For the text-containing cell, return its midpoint in (X, Y) coordinate format. 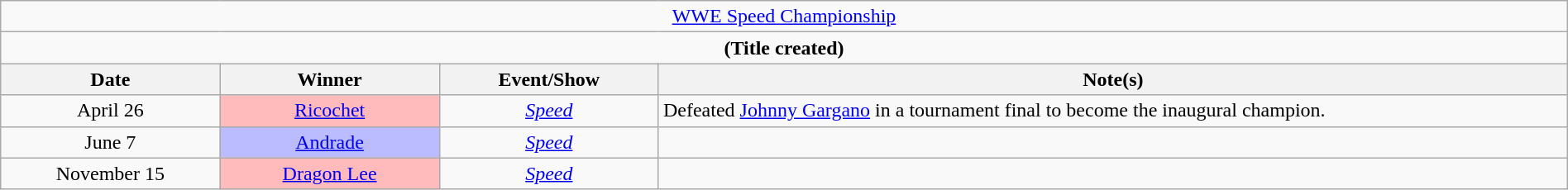
June 7 (111, 142)
WWE Speed Championship (784, 17)
Defeated Johnny Gargano in a tournament final to become the inaugural champion. (1113, 111)
Dragon Lee (329, 173)
(Title created) (784, 48)
Event/Show (549, 79)
Andrade (329, 142)
April 26 (111, 111)
Ricochet (329, 111)
November 15 (111, 173)
Winner (329, 79)
Date (111, 79)
Note(s) (1113, 79)
